From the cell containing the given text, extract its center point as (X, Y) coordinate. 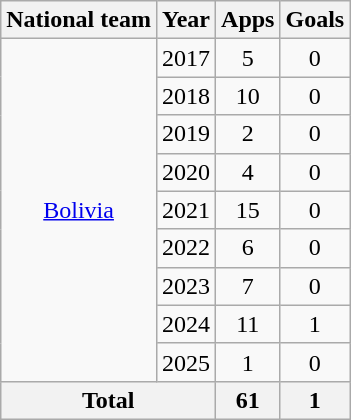
2022 (186, 248)
15 (248, 210)
2 (248, 134)
2024 (186, 324)
11 (248, 324)
5 (248, 58)
2021 (186, 210)
Goals (315, 20)
4 (248, 172)
Bolivia (79, 210)
10 (248, 96)
6 (248, 248)
2020 (186, 172)
2025 (186, 362)
7 (248, 286)
National team (79, 20)
2023 (186, 286)
2017 (186, 58)
Year (186, 20)
Total (108, 400)
2018 (186, 96)
2019 (186, 134)
61 (248, 400)
Apps (248, 20)
